Detect which cell encompasses the target text, then output its [x, y] center coordinate. 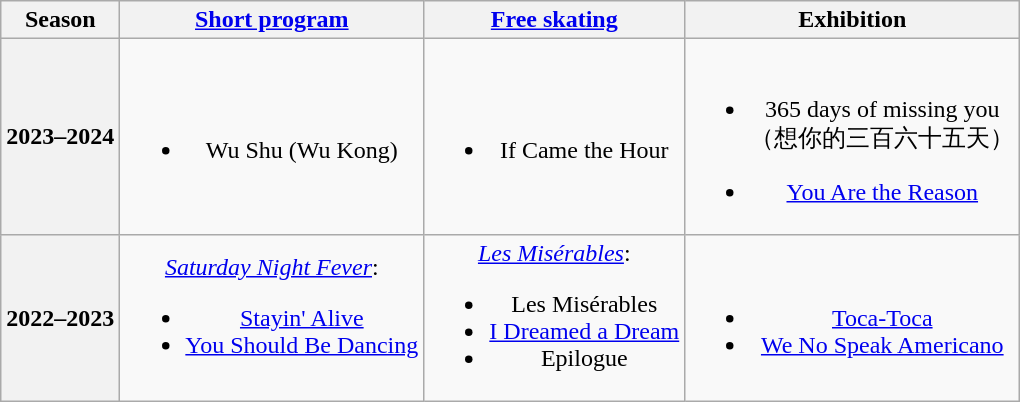
Saturday Night Fever:Stayin' AliveYou Should Be Dancing [272, 318]
Toca-Toca We No Speak Americano [852, 318]
Exhibition [852, 20]
Free skating [554, 20]
2022–2023 [60, 318]
Short program [272, 20]
365 days of missing you（想你的三百六十五天） You Are the Reason [852, 137]
Wu Shu (Wu Kong) [272, 137]
Les Misérables:Les Misérables I Dreamed a Dream Epilogue [554, 318]
2023–2024 [60, 137]
If Came the Hour [554, 137]
Season [60, 20]
